Return (x, y) of the center of cell containing provided text 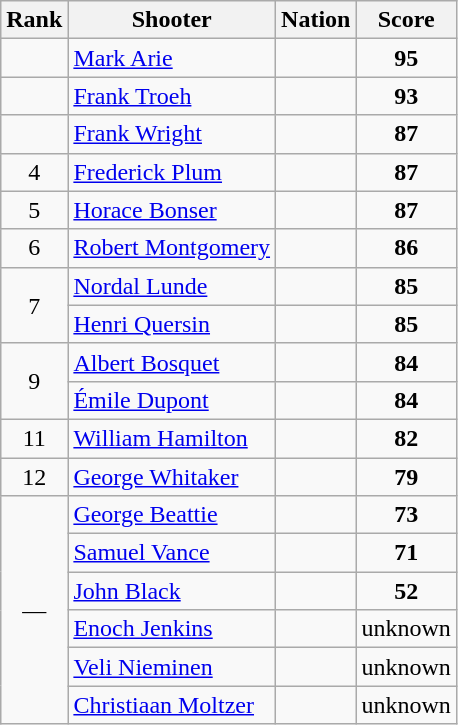
Horace Bonser (172, 210)
Mark Arie (172, 58)
Rank (34, 20)
71 (406, 553)
Samuel Vance (172, 553)
79 (406, 477)
12 (34, 477)
— (34, 610)
John Black (172, 591)
Christiaan Moltzer (172, 705)
82 (406, 438)
93 (406, 96)
Albert Bosquet (172, 362)
Henri Quersin (172, 324)
Frederick Plum (172, 172)
Enoch Jenkins (172, 629)
Émile Dupont (172, 400)
Shooter (172, 20)
George Whitaker (172, 477)
5 (34, 210)
Robert Montgomery (172, 248)
6 (34, 248)
11 (34, 438)
52 (406, 591)
86 (406, 248)
95 (406, 58)
73 (406, 515)
Nordal Lunde (172, 286)
4 (34, 172)
Veli Nieminen (172, 667)
William Hamilton (172, 438)
Frank Troeh (172, 96)
7 (34, 305)
9 (34, 381)
Score (406, 20)
George Beattie (172, 515)
Frank Wright (172, 134)
Nation (316, 20)
